Scan for the cell matching the given text and deliver its (x, y) coordinate at center. 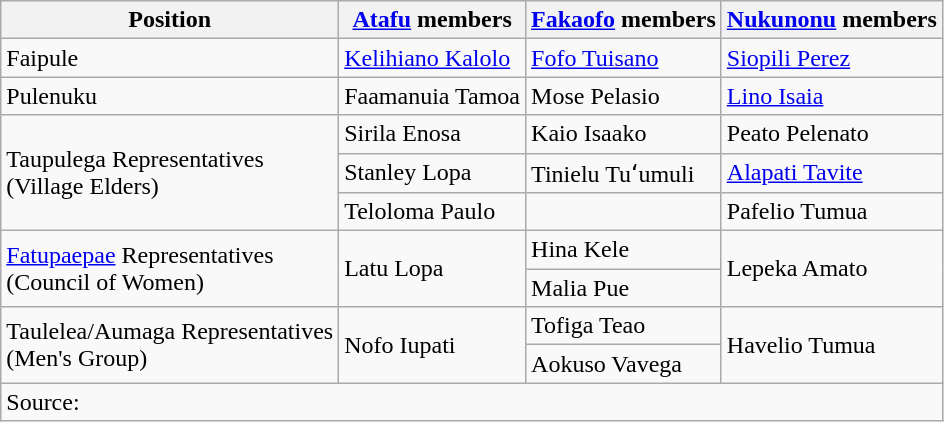
Nofo Iupati (432, 345)
Teloloma Paulo (432, 212)
Taupulega Representatives(Village Elders) (170, 173)
Faipule (170, 58)
Pulenuku (170, 96)
Aokuso Vavega (624, 364)
Fatupaepae Representatives(Council of Women) (170, 269)
Position (170, 20)
Lino Isaia (832, 96)
Source: (472, 402)
Stanley Lopa (432, 173)
Alapati Tavite (832, 173)
Atafu members (432, 20)
Tinielu Tuʻumuli (624, 173)
Taulelea/Aumaga Representatives(Men's Group) (170, 345)
Nukunonu members (832, 20)
Sirila Enosa (432, 134)
Siopili Perez (832, 58)
Fakaofo members (624, 20)
Lepeka Amato (832, 269)
Fofo Tuisano (624, 58)
Peato Pelenato (832, 134)
Tofiga Teao (624, 326)
Faamanuia Tamoa (432, 96)
Kaio Isaako (624, 134)
Pafelio Tumua (832, 212)
Malia Pue (624, 288)
Hina Kele (624, 250)
Havelio Tumua (832, 345)
Kelihiano Kalolo (432, 58)
Latu Lopa (432, 269)
Mose Pelasio (624, 96)
